Scan for the cell matching the given text and deliver its (X, Y) coordinate at center. 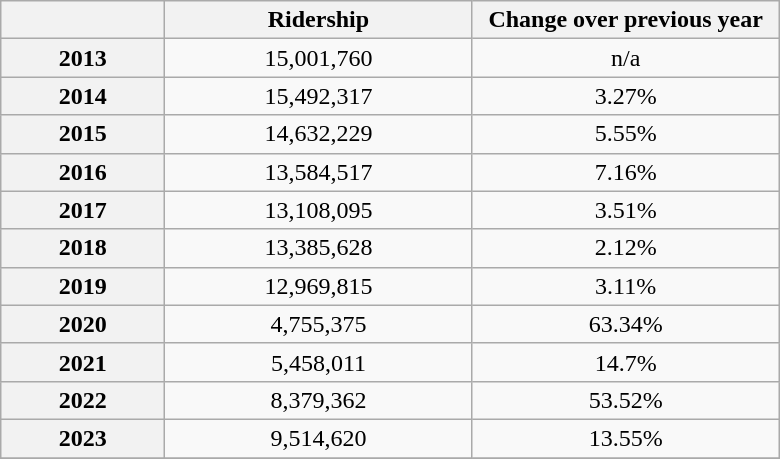
15,001,760 (318, 58)
5,458,011 (318, 362)
2013 (83, 58)
2018 (83, 248)
Change over previous year (626, 20)
13,108,095 (318, 210)
3.27% (626, 96)
2021 (83, 362)
n/a (626, 58)
63.34% (626, 324)
2.12% (626, 248)
8,379,362 (318, 400)
2015 (83, 134)
2022 (83, 400)
9,514,620 (318, 438)
2014 (83, 96)
2020 (83, 324)
2017 (83, 210)
53.52% (626, 400)
14.7% (626, 362)
2023 (83, 438)
13,385,628 (318, 248)
2019 (83, 286)
4,755,375 (318, 324)
3.11% (626, 286)
3.51% (626, 210)
7.16% (626, 172)
13,584,517 (318, 172)
15,492,317 (318, 96)
2016 (83, 172)
13.55% (626, 438)
12,969,815 (318, 286)
14,632,229 (318, 134)
Ridership (318, 20)
5.55% (626, 134)
